Search for the cell housing the specified text and yield its [X, Y] center coordinate. 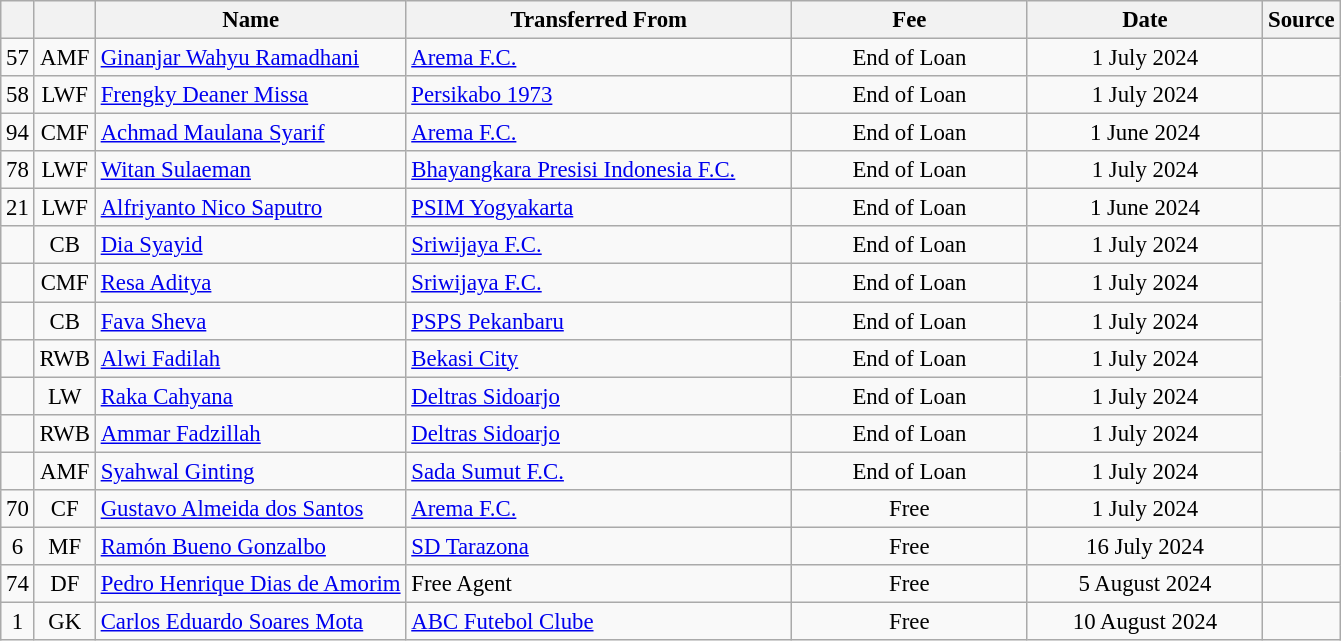
58 [18, 95]
Ramón Bueno Gonzalbo [250, 546]
Resa Aditya [250, 283]
ABC Futebol Clube [599, 621]
LW [64, 396]
57 [18, 58]
Transferred From [599, 20]
GK [64, 621]
PSPS Pekanbaru [599, 321]
Pedro Henrique Dias de Amorim [250, 584]
Alfriyanto Nico Saputro [250, 208]
SD Tarazona [599, 546]
Source [1302, 20]
Sada Sumut F.C. [599, 471]
Bekasi City [599, 358]
10 August 2024 [1145, 621]
16 July 2024 [1145, 546]
PSIM Yogyakarta [599, 208]
94 [18, 133]
Alwi Fadilah [250, 358]
Persikabo 1973 [599, 95]
Fee [910, 20]
Raka Cahyana [250, 396]
CF [64, 509]
Frengky Deaner Missa [250, 95]
Syahwal Ginting [250, 471]
Gustavo Almeida dos Santos [250, 509]
70 [18, 509]
Witan Sulaeman [250, 170]
Dia Syayid [250, 245]
Free Agent [599, 584]
DF [64, 584]
1 [18, 621]
Name [250, 20]
Carlos Eduardo Soares Mota [250, 621]
78 [18, 170]
MF [64, 546]
Ammar Fadzillah [250, 433]
74 [18, 584]
Date [1145, 20]
Achmad Maulana Syarif [250, 133]
21 [18, 208]
Bhayangkara Presisi Indonesia F.C. [599, 170]
Ginanjar Wahyu Ramadhani [250, 58]
Fava Sheva [250, 321]
5 August 2024 [1145, 584]
6 [18, 546]
